Pinpoint the cell where the given text exists, returning its [X, Y] midpoint coordinate. 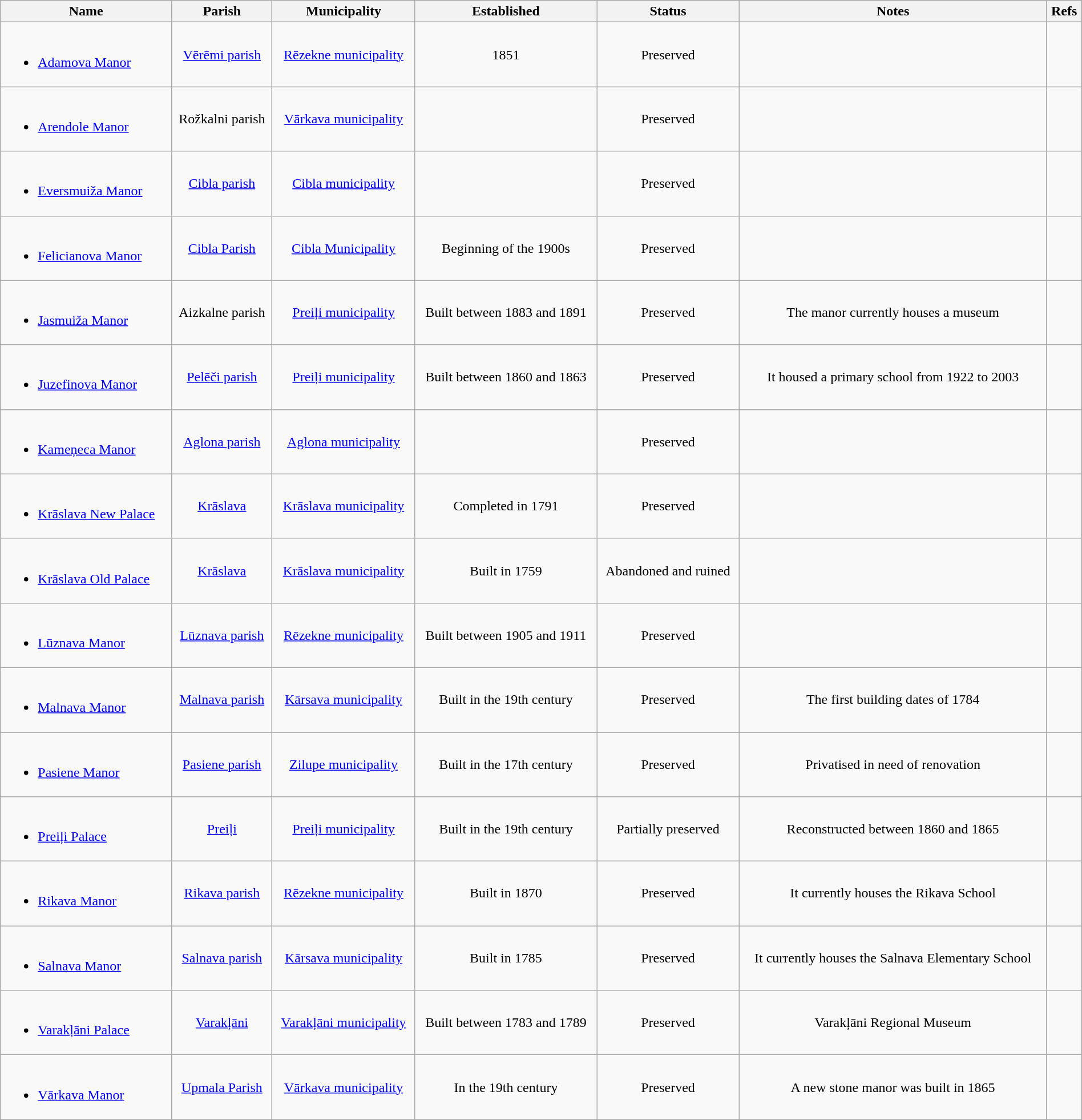
Reconstructed between 1860 and 1865 [893, 829]
Built between 1905 and 1911 [506, 635]
Name [86, 11]
Lūznava parish [222, 635]
Pelēči parish [222, 377]
Eversmuiža Manor [86, 184]
Salnava Manor [86, 958]
It currently houses the Salnava Elementary School [893, 958]
Preiļi Palace [86, 829]
Cibla parish [222, 184]
Zilupe municipality [344, 764]
Cibla Municipality [344, 248]
Built in the 17th century [506, 764]
Partially preserved [668, 829]
The first building dates of 1784 [893, 700]
Privatised in need of renovation [893, 764]
Juzefinova Manor [86, 377]
Aizkalne parish [222, 313]
Built in 1759 [506, 571]
Completed in 1791 [506, 506]
Built in 1870 [506, 894]
Lūznava Manor [86, 635]
Vārkava Manor [86, 1087]
Built between 1860 and 1863 [506, 377]
Built between 1883 and 1891 [506, 313]
In the 19th century [506, 1087]
Pasiene Manor [86, 764]
Varakļāni Palace [86, 1023]
Krāslava New Palace [86, 506]
It housed a primary school from 1922 to 2003 [893, 377]
Felicianova Manor [86, 248]
Arendole Manor [86, 119]
A new stone manor was built in 1865 [893, 1087]
Aglona municipality [344, 442]
Jasmuiža Manor [86, 313]
Pasiene parish [222, 764]
Built in 1785 [506, 958]
Status [668, 11]
Upmala Parish [222, 1087]
Municipality [344, 11]
Varakļāni [222, 1023]
Abandoned and ruined [668, 571]
Beginning of the 1900s [506, 248]
The manor currently houses a museum [893, 313]
Kameņeca Manor [86, 442]
Vērēmi parish [222, 55]
Preiļi [222, 829]
Established [506, 11]
Built between 1783 and 1789 [506, 1023]
Rikava Manor [86, 894]
Rožkalni parish [222, 119]
Cibla municipality [344, 184]
Refs [1064, 11]
Salnava parish [222, 958]
Notes [893, 11]
1851 [506, 55]
Malnava Manor [86, 700]
Cibla Parish [222, 248]
Aglona parish [222, 442]
Krāslava Old Palace [86, 571]
Parish [222, 11]
Varakļāni Regional Museum [893, 1023]
It currently houses the Rikava School [893, 894]
Adamova Manor [86, 55]
Rikava parish [222, 894]
Malnava parish [222, 700]
Varakļāni municipality [344, 1023]
